Pinpoint the cell where the given text exists, returning its (x, y) midpoint coordinate. 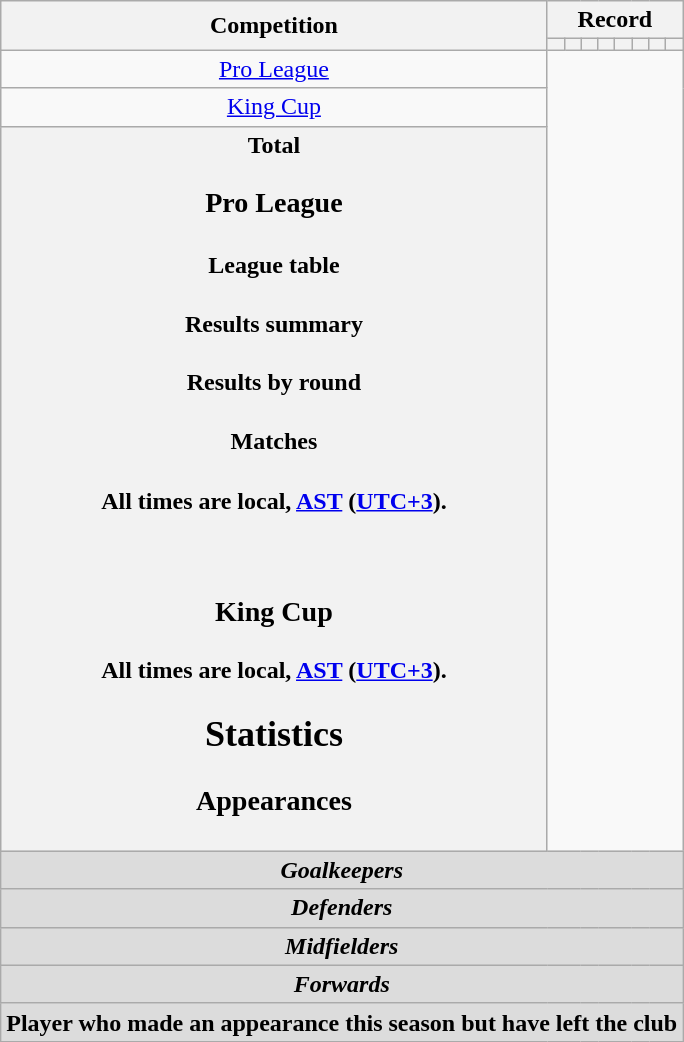
Pro League (274, 69)
Defenders (342, 908)
Goalkeepers (342, 870)
Competition (274, 26)
King Cup (274, 107)
Midfielders (342, 946)
Record (615, 20)
Forwards (342, 984)
Player who made an appearance this season but have left the club (342, 1022)
